Find where the given text appears and provide that cell's center as [X, Y] coordinate. 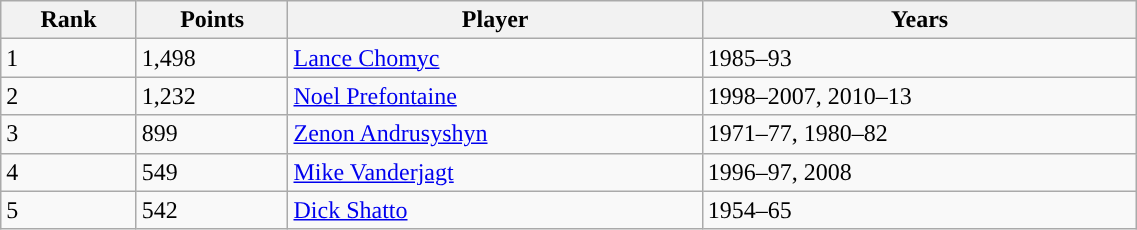
1996–97, 2008 [920, 172]
Dick Shatto [495, 210]
1,232 [212, 96]
4 [69, 172]
3 [69, 134]
Noel Prefontaine [495, 96]
Zenon Andrusyshyn [495, 134]
899 [212, 134]
2 [69, 96]
1971–77, 1980–82 [920, 134]
1985–93 [920, 58]
542 [212, 210]
1998–2007, 2010–13 [920, 96]
1954–65 [920, 210]
549 [212, 172]
Player [495, 20]
5 [69, 210]
Years [920, 20]
1,498 [212, 58]
1 [69, 58]
Points [212, 20]
Rank [69, 20]
Mike Vanderjagt [495, 172]
Lance Chomyc [495, 58]
